Determine the (X, Y) coordinate at the center of the cell enclosing the given text.  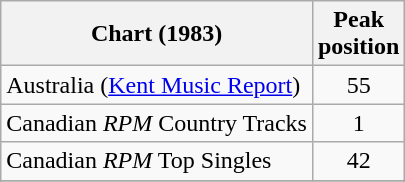
55 (358, 85)
Canadian RPM Country Tracks (157, 123)
1 (358, 123)
Australia (Kent Music Report) (157, 85)
Canadian RPM Top Singles (157, 161)
42 (358, 161)
Peakposition (358, 34)
Chart (1983) (157, 34)
